Identify which cell holds the provided text, then report its (x, y) central coordinate. 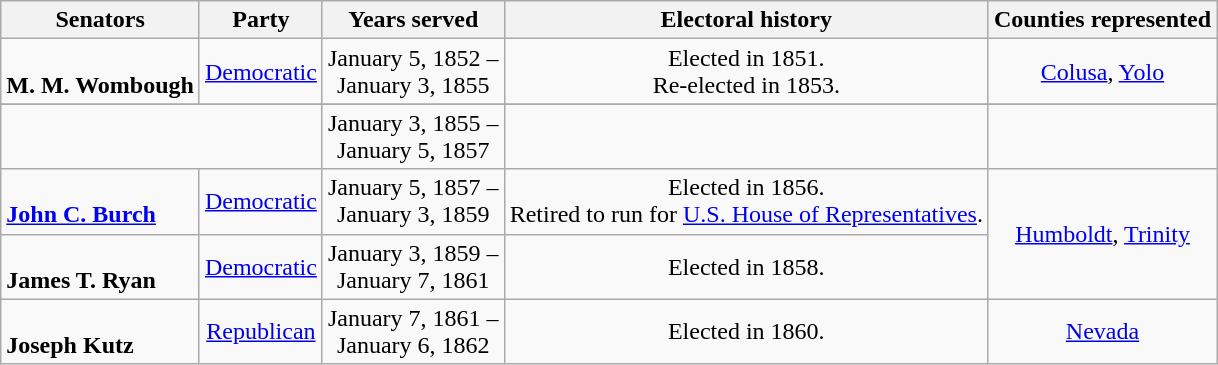
Elected in 1856. Retired to run for U.S. House of Representatives. (746, 202)
Senators (100, 20)
Colusa, Yolo (1102, 72)
January 7, 1861 – January 6, 1862 (413, 332)
Electoral history (746, 20)
Nevada (1102, 332)
January 5, 1852 – January 3, 1855 (413, 72)
January 5, 1857 – January 3, 1859 (413, 202)
Joseph Kutz (100, 332)
M. M. Wombough (100, 72)
Counties represented (1102, 20)
Party (260, 20)
January 3, 1855 – January 5, 1857 (413, 136)
James T. Ryan (100, 266)
January 3, 1859 – January 7, 1861 (413, 266)
Elected in 1858. (746, 266)
Elected in 1860. (746, 332)
Elected in 1851.Re-elected in 1853. (746, 72)
Republican (260, 332)
John C. Burch (100, 202)
Humboldt, Trinity (1102, 234)
Years served (413, 20)
